For the text-containing cell, return its midpoint in (x, y) coordinate format. 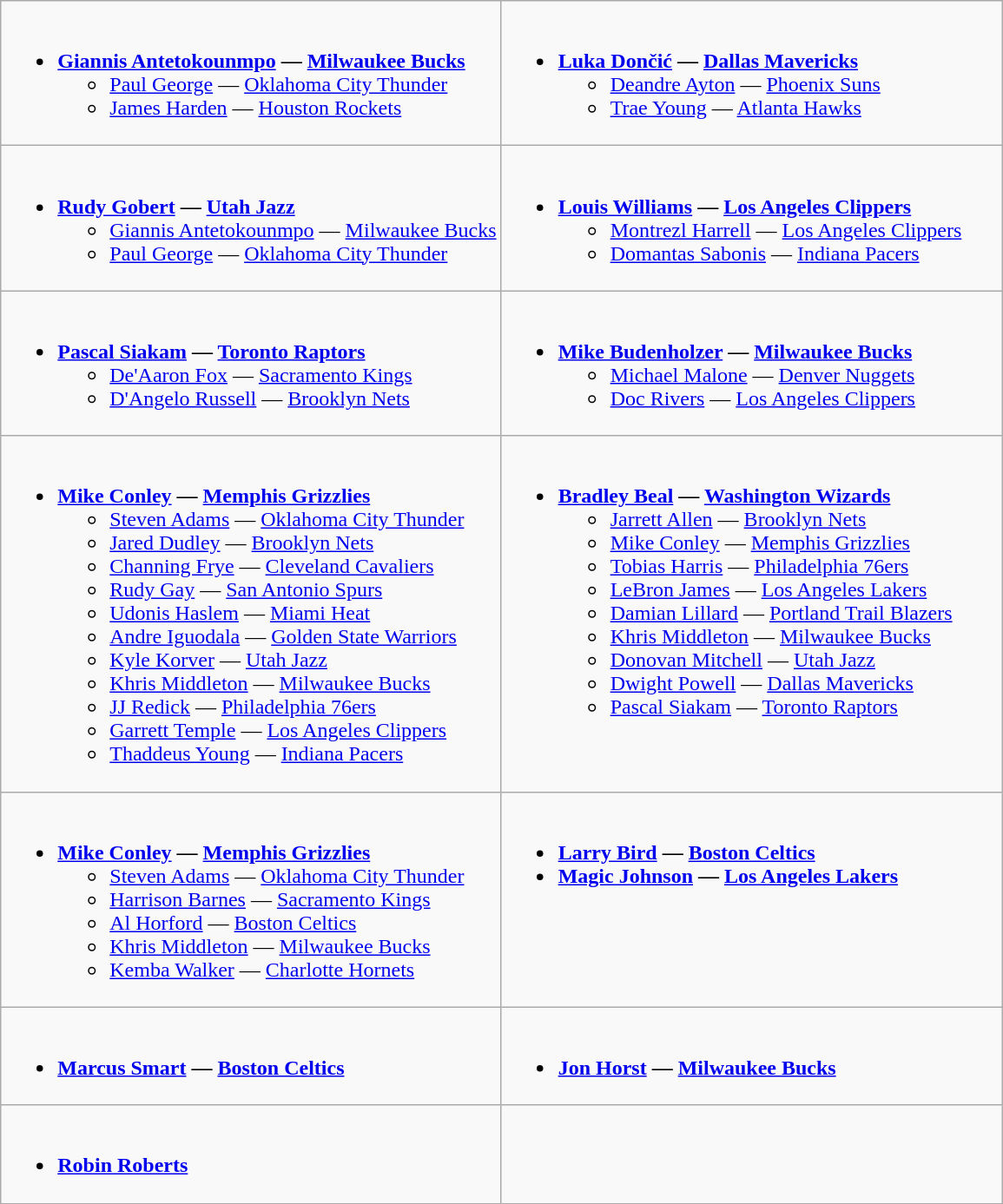
Luka Dončić — Dallas MavericksDeandre Ayton — Phoenix SunsTrae Young — Atlanta Hawks (751, 73)
Jon Horst — Milwaukee Bucks (751, 1056)
Louis Williams — Los Angeles ClippersMontrezl Harrell — Los Angeles ClippersDomantas Sabonis — Indiana Pacers (751, 219)
Marcus Smart — Boston Celtics (251, 1056)
Mike Budenholzer — Milwaukee BucksMichael Malone — Denver NuggetsDoc Rivers — Los Angeles Clippers (751, 363)
Pascal Siakam — Toronto RaptorsDe'Aaron Fox — Sacramento KingsD'Angelo Russell — Brooklyn Nets (251, 363)
Rudy Gobert — Utah JazzGiannis Antetokounmpo — Milwaukee BucksPaul George — Oklahoma City Thunder (251, 219)
Giannis Antetokounmpo — Milwaukee BucksPaul George — Oklahoma City ThunderJames Harden — Houston Rockets (251, 73)
Larry Bird — Boston CelticsMagic Johnson — Los Angeles Lakers (751, 899)
Robin Roberts (251, 1155)
